Find where the given text appears and provide that cell's center as [x, y] coordinate. 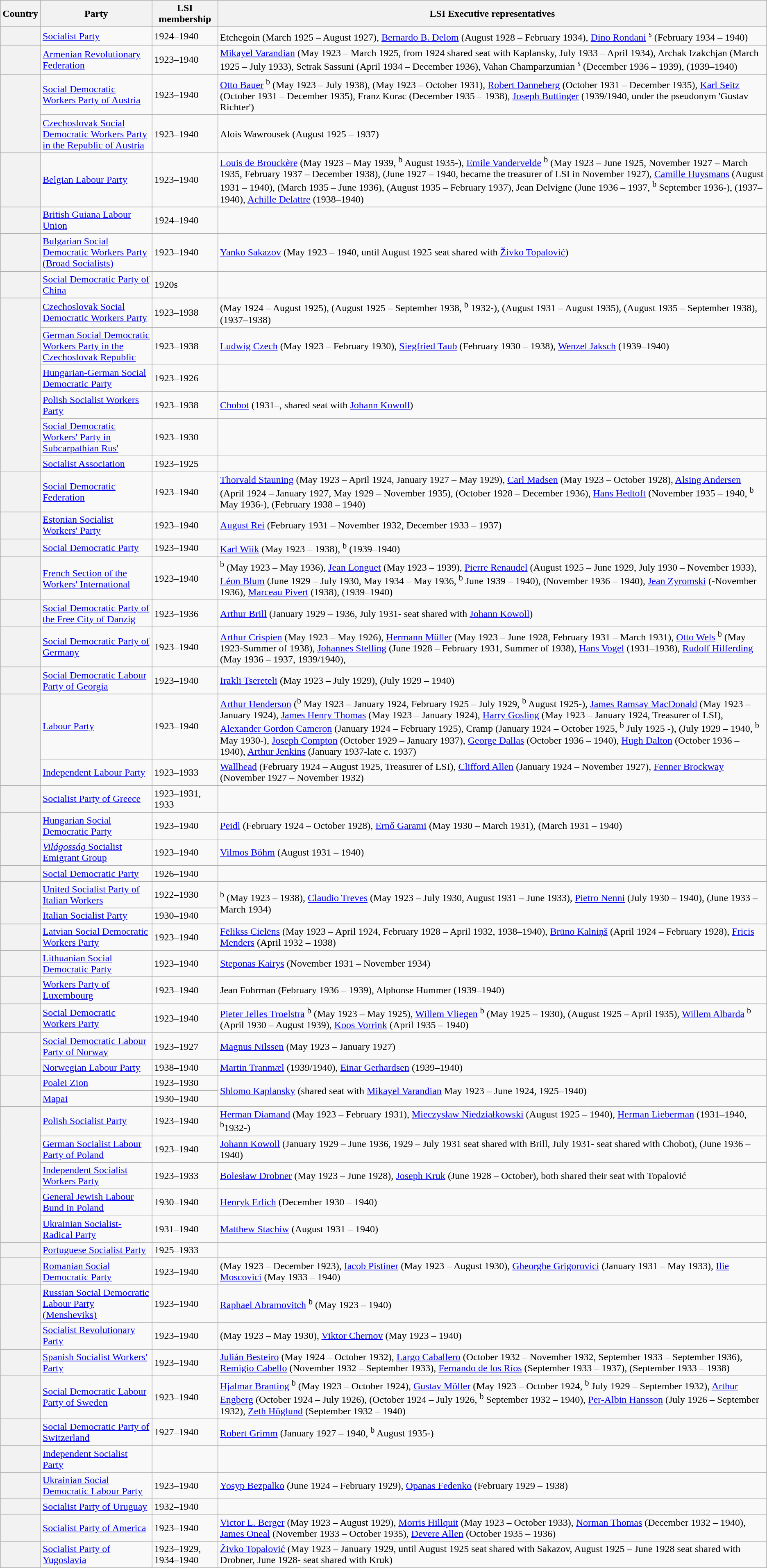
Estonian Socialist Workers' Party [96, 526]
Martin Tranmæl (1939/1940), Einar Gerhardsen (1939–1940) [492, 1067]
1923–1925 [185, 464]
Independent Socialist Workers Party [96, 1176]
Raphael Abramovitch b (May 1923 – 1940) [492, 1304]
1923–1931, 1933 [185, 799]
1923–1929, 1934–1940 [185, 1554]
Russian Social Democratic Labour Party (Mensheviks) [96, 1304]
LSI membership [185, 14]
Social Democratic Workers Party of Austria [96, 95]
Johann Kowoll (January 1929 – June 1936, 1929 – July 1931 seat shared with Brill, July 1931- seat shared with Chobot), (June 1936 – 1940) [492, 1149]
Social Democratic Party of Germany [96, 647]
Italian Socialist Party [96, 916]
Arthur Brill (January 1929 – 1936, July 1931- seat shared with Johann Kowoll) [492, 613]
Socialist Party of Uruguay [96, 1507]
Robert Grimm (January 1927 – 1940, b August 1935-) [492, 1432]
British Guiana Labour Union [96, 221]
Matthew Stachiw (August 1931 – 1940) [492, 1229]
b (May 1923 – 1938), Claudio Treves (May 1923 – July 1930, August 1931 – June 1933), Pietro Nenni (July 1930 – 1940), (June 1933 – March 1934) [492, 903]
United Socialist Party of Italian Workers [96, 894]
Poalei Zion [96, 1083]
Irakli Tsereteli (May 1923 – July 1929), (July 1929 – 1940) [492, 680]
Latvian Social Democratic Workers Party [96, 937]
1925–1933 [185, 1250]
Alois Wawrousek (August 1925 – 1937) [492, 134]
Etchegoin (March 1925 – August 1927), Bernardo B. Delom (August 1928 – February 1934), Dino Rondani s (February 1934 – 1940) [492, 36]
1922–1930 [185, 894]
Jean Fohrman (February 1936 – 1939), Alphonse Hummer (1939–1940) [492, 990]
Henryk Erlich (December 1930 – 1940) [492, 1203]
1920s [185, 284]
Chobot (1931–, shared seat with Johann Kowoll) [492, 405]
(May 1923 – December 1923), Iacob Pistiner (May 1923 – August 1930), Gheorghe Grigorovici (January 1931 – May 1933), Ilie Moscovici (May 1933 – 1940) [492, 1272]
Social Democratic Workers' Party in Subcarpathian Rus' [96, 437]
Socialist Party [96, 36]
Mapai [96, 1099]
1926–1940 [185, 874]
Workers Party of Luxembourg [96, 990]
Social Democratic Party of Switzerland [96, 1432]
Belgian Labour Party [96, 180]
Socialist Revolutionary Party [96, 1336]
Czechoslovak Social Democratic Workers Party [96, 313]
(May 1923 – May 1930), Viktor Chernov (May 1923 – 1940) [492, 1336]
Yanko Sakazov (May 1923 – 1940, until August 1925 seat shared with Živko Topalović) [492, 253]
Czechoslovak Social Democratic Workers Party in the Republic of Austria [96, 134]
Country [20, 14]
Bolesław Drobner (May 1923 – June 1928), Joseph Kruk (June 1928 – October), both shared their seat with Topalović [492, 1176]
1923–1936 [185, 613]
Social Democratic Labour Party of Georgia [96, 680]
Hungarian Social Democratic Party [96, 826]
Spanish Socialist Workers' Party [96, 1363]
1938–1940 [185, 1067]
1932–1940 [185, 1507]
Shlomo Kaplansky (shared seat with Mikayel Varandian May 1923 – June 1924, 1925–1940) [492, 1091]
Social Democratic Labour Party of Norway [96, 1046]
Ukrainian Socialist-Radical Party [96, 1229]
Armenian Revolutionary Federation [96, 60]
(May 1924 – August 1925), (August 1925 – September 1938, b 1932-), (August 1931 – August 1935), (August 1935 – September 1938), (1937–1938) [492, 313]
August Rei (February 1931 – November 1932, December 1933 – 1937) [492, 526]
French Section of the Workers' International [96, 579]
Herman Diamand (May 1923 – February 1931), Mieczysław Niedziałkowski (August 1925 – 1940), Herman Lieberman (1931–1940, b1932-) [492, 1121]
LSI Executive representatives [492, 14]
Ukrainian Social Democratic Labour Party [96, 1486]
Vilmos Böhm (August 1931 – 1940) [492, 853]
Steponas Kairys (November 1931 – November 1934) [492, 963]
Socialist Party of Yugoslavia [96, 1554]
German Socialist Labour Party of Poland [96, 1149]
Social Democratic Workers Party [96, 1018]
1923–1927 [185, 1046]
1927–1940 [185, 1432]
Independent Labour Party [96, 772]
Bulgarian Social Democratic Workers Party (Broad Socialists) [96, 253]
Romanian Social Democratic Party [96, 1272]
Social Democratic Party of the Free City of Danzig [96, 613]
Socialist Party of America [96, 1527]
Norwegian Labour Party [96, 1067]
Peidl (February 1924 – October 1928), Ernő Garami (May 1930 – March 1931), (March 1931 – 1940) [492, 826]
Socialist Party of Greece [96, 799]
Magnus Nilssen (May 1923 – January 1927) [492, 1046]
Világosság Socialist Emigrant Group [96, 853]
Social Democratic Federation [96, 492]
Polish Socialist Workers Party [96, 405]
Karl Wiik (May 1923 – 1938), b (1939–1940) [492, 548]
Social Democratic Party of China [96, 284]
General Jewish Labour Bund in Poland [96, 1203]
Portuguese Socialist Party [96, 1250]
German Social Democratic Workers Party in the Czechoslovak Republic [96, 346]
Independent Socialist Party [96, 1459]
Lithuanian Social Democratic Party [96, 963]
Polish Socialist Party [96, 1121]
Yosyp Bezpalko (June 1924 – February 1929), Opanas Fedenko (February 1929 – 1938) [492, 1486]
Party [96, 14]
Labour Party [96, 726]
1931–1940 [185, 1229]
Social Democratic Labour Party of Sweden [96, 1397]
1923–1926 [185, 378]
Socialist Association [96, 464]
Hungarian-German Social Democratic Party [96, 378]
Ludwig Czech (May 1923 – February 1930), Siegfried Taub (February 1930 – 1938), Wenzel Jaksch (1939–1940) [492, 346]
